Provide the [X, Y] coordinate of the cell's center where the given text is located.  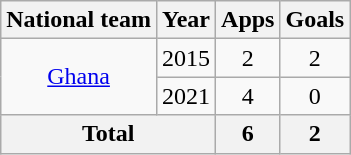
2021 [186, 96]
Year [186, 20]
Apps [248, 20]
2015 [186, 58]
4 [248, 96]
6 [248, 134]
0 [315, 96]
Goals [315, 20]
Ghana [79, 77]
National team [79, 20]
Total [108, 134]
